Determine the [X, Y] coordinate at the center of the cell enclosing the given text.  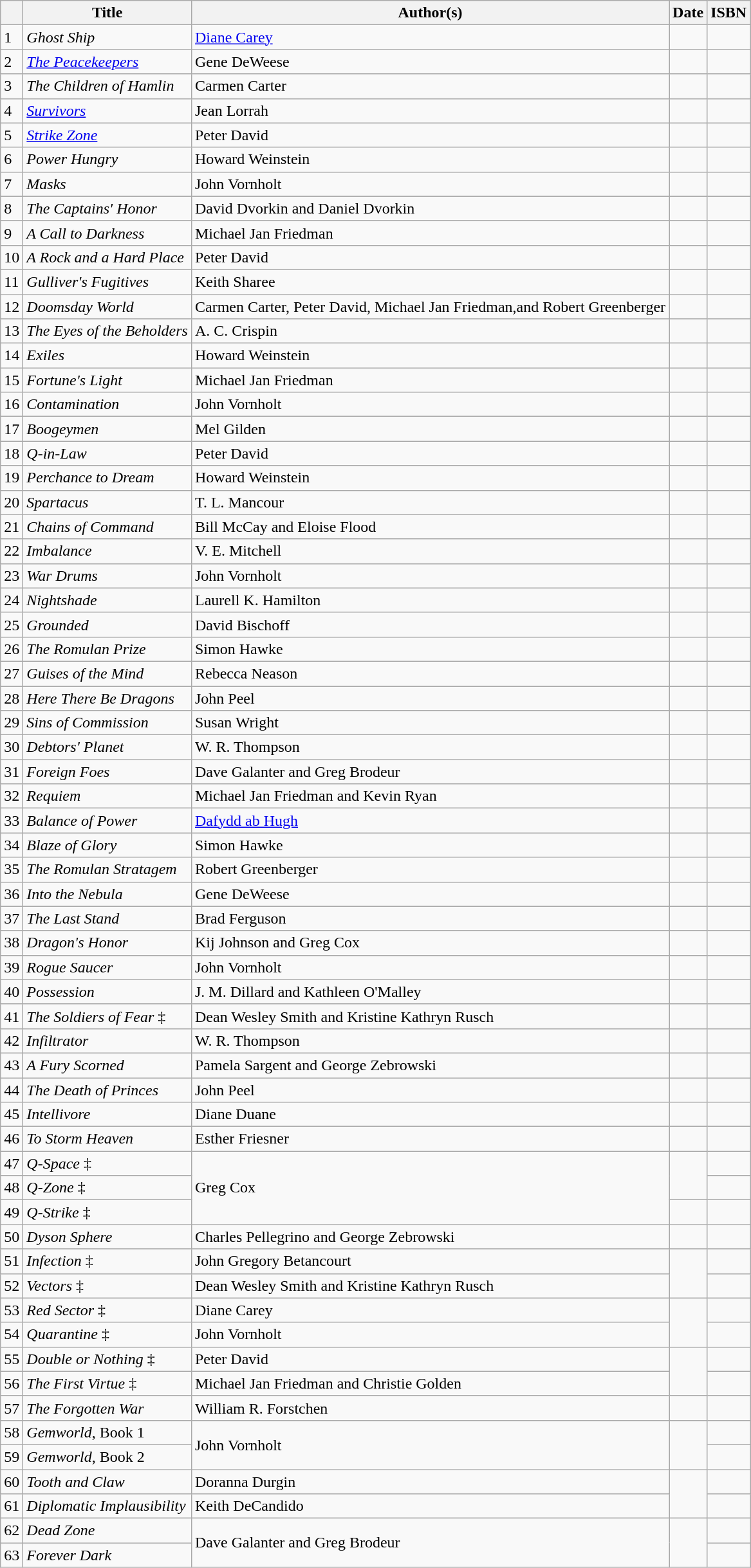
Dragon's Honor [107, 943]
Masks [107, 184]
Vectors ‡ [107, 1286]
12 [12, 307]
54 [12, 1335]
28 [12, 698]
32 [12, 796]
Exiles [107, 356]
David Dvorkin and Daniel Dvorkin [430, 208]
13 [12, 331]
57 [12, 1408]
Gulliver's Fugitives [107, 282]
Red Sector ‡ [107, 1310]
56 [12, 1383]
53 [12, 1310]
Requiem [107, 796]
Greg Cox [430, 1188]
Possession [107, 992]
Tooth and Claw [107, 1481]
38 [12, 943]
16 [12, 405]
A Call to Darkness [107, 233]
John Gregory Betancourt [430, 1261]
18 [12, 453]
Contamination [107, 405]
Nightshade [107, 600]
Keith Sharee [430, 282]
Bill McCay and Eloise Flood [430, 527]
Sins of Commission [107, 723]
A. C. Crispin [430, 331]
A Fury Scorned [107, 1065]
Carmen Carter [430, 86]
5 [12, 135]
21 [12, 527]
J. M. Dillard and Kathleen O'Malley [430, 992]
7 [12, 184]
22 [12, 551]
Q-in-Law [107, 453]
The Captains' Honor [107, 208]
Michael Jan Friedman and Christie Golden [430, 1383]
44 [12, 1090]
26 [12, 649]
The Romulan Stratagem [107, 870]
20 [12, 502]
41 [12, 1016]
Author(s) [430, 13]
Ghost Ship [107, 37]
Carmen Carter, Peter David, Michael Jan Friedman,and Robert Greenberger [430, 307]
Esther Friesner [430, 1139]
17 [12, 429]
Infection ‡ [107, 1261]
Foreign Foes [107, 772]
4 [12, 111]
Quarantine ‡ [107, 1335]
59 [12, 1457]
47 [12, 1163]
61 [12, 1506]
Q-Strike ‡ [107, 1212]
62 [12, 1531]
Power Hungry [107, 160]
Dafydd ab Hugh [430, 821]
6 [12, 160]
14 [12, 356]
29 [12, 723]
Q-Space ‡ [107, 1163]
55 [12, 1359]
51 [12, 1261]
60 [12, 1481]
Jean Lorrah [430, 111]
Diplomatic Implausibility [107, 1506]
2 [12, 62]
45 [12, 1115]
The Children of Hamlin [107, 86]
Rogue Saucer [107, 967]
27 [12, 673]
William R. Forstchen [430, 1408]
Imbalance [107, 551]
Dyson Sphere [107, 1237]
11 [12, 282]
Keith DeCandido [430, 1506]
46 [12, 1139]
63 [12, 1555]
War Drums [107, 576]
Laurell K. Hamilton [430, 600]
Kij Johnson and Greg Cox [430, 943]
Spartacus [107, 502]
The Peacekeepers [107, 62]
39 [12, 967]
30 [12, 747]
David Bischoff [430, 624]
Diane Duane [430, 1115]
Doomsday World [107, 307]
Balance of Power [107, 821]
Susan Wright [430, 723]
37 [12, 918]
25 [12, 624]
50 [12, 1237]
ISBN [728, 13]
A Rock and a Hard Place [107, 257]
52 [12, 1286]
36 [12, 894]
Mel Gilden [430, 429]
35 [12, 870]
The Eyes of the Beholders [107, 331]
Title [107, 13]
Chains of Command [107, 527]
Forever Dark [107, 1555]
43 [12, 1065]
Doranna Durgin [430, 1481]
42 [12, 1041]
Perchance to Dream [107, 478]
Dead Zone [107, 1531]
1 [12, 37]
58 [12, 1432]
23 [12, 576]
Charles Pellegrino and George Zebrowski [430, 1237]
Pamela Sargent and George Zebrowski [430, 1065]
Grounded [107, 624]
Robert Greenberger [430, 870]
Blaze of Glory [107, 845]
Q-Zone ‡ [107, 1188]
24 [12, 600]
The Romulan Prize [107, 649]
40 [12, 992]
Boogeymen [107, 429]
Here There Be Dragons [107, 698]
3 [12, 86]
To Storm Heaven [107, 1139]
49 [12, 1212]
Survivors [107, 111]
8 [12, 208]
Guises of the Mind [107, 673]
10 [12, 257]
Debtors' Planet [107, 747]
Double or Nothing ‡ [107, 1359]
Rebecca Neason [430, 673]
The Death of Princes [107, 1090]
Date [689, 13]
Gemworld, Book 1 [107, 1432]
Strike Zone [107, 135]
19 [12, 478]
The First Virtue ‡ [107, 1383]
34 [12, 845]
V. E. Mitchell [430, 551]
Intellivore [107, 1115]
The Soldiers of Fear ‡ [107, 1016]
T. L. Mancour [430, 502]
Infiltrator [107, 1041]
The Forgotten War [107, 1408]
Michael Jan Friedman and Kevin Ryan [430, 796]
31 [12, 772]
48 [12, 1188]
Fortune's Light [107, 380]
The Last Stand [107, 918]
Into the Nebula [107, 894]
33 [12, 821]
Brad Ferguson [430, 918]
Gemworld, Book 2 [107, 1457]
15 [12, 380]
9 [12, 233]
